Determine the (X, Y) coordinate at the center of the cell enclosing the given text.  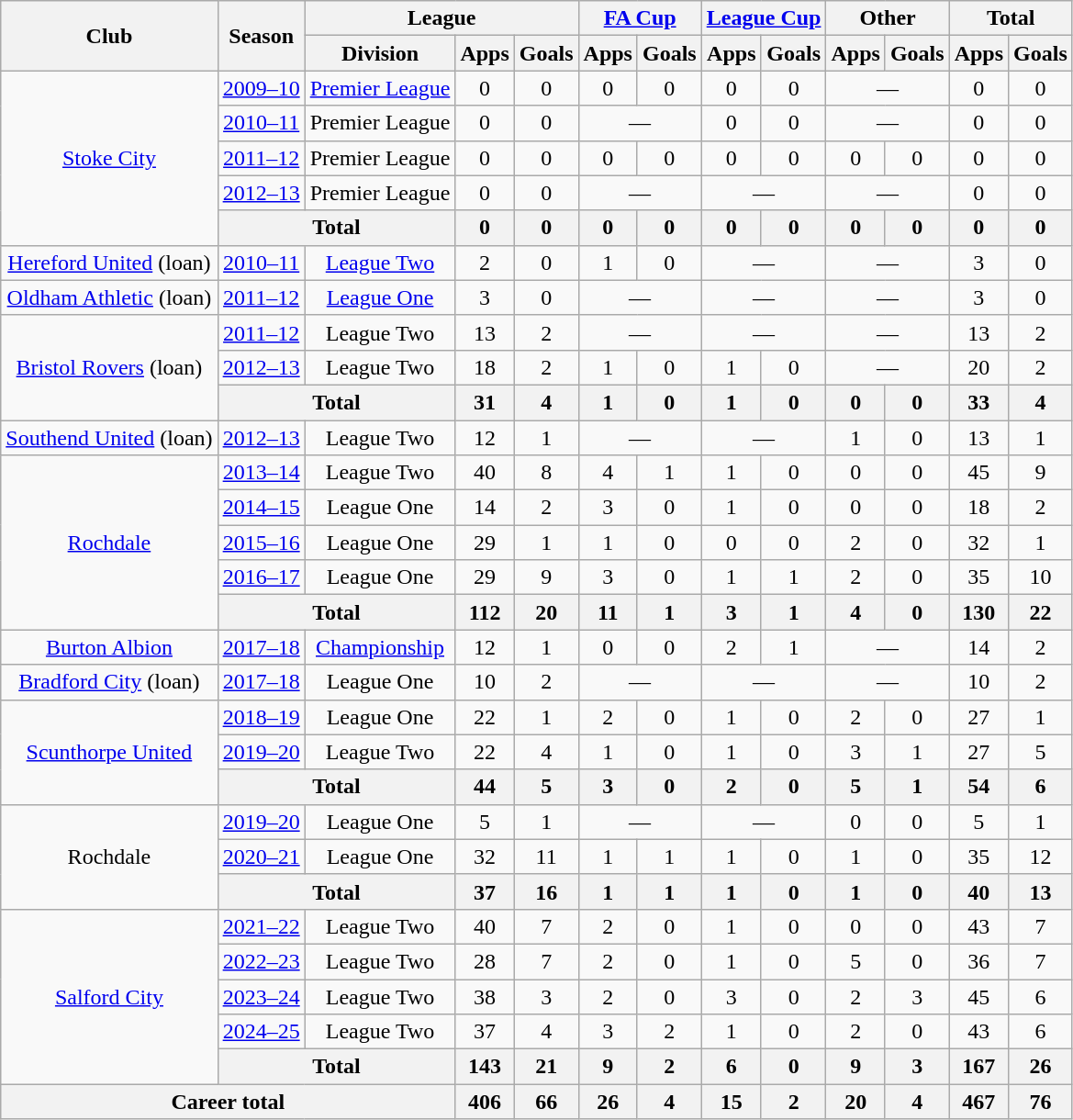
21 (546, 1067)
54 (978, 787)
15 (731, 1102)
Stoke City (109, 158)
2014–15 (261, 508)
36 (978, 961)
2018–19 (261, 717)
33 (978, 402)
Southend United (loan) (109, 438)
Salford City (109, 996)
112 (485, 612)
2023–24 (261, 996)
FA Cup (640, 18)
2024–25 (261, 1032)
Burton Albion (109, 647)
2021–22 (261, 926)
2013–14 (261, 473)
66 (546, 1102)
Other (888, 18)
16 (546, 891)
Career total (228, 1102)
167 (978, 1067)
Bradford City (loan) (109, 682)
Bristol Rovers (loan) (109, 367)
130 (978, 612)
League (441, 18)
2022–23 (261, 961)
2009–10 (261, 88)
31 (485, 402)
143 (485, 1067)
Oldham Athletic (loan) (109, 297)
2015–16 (261, 543)
28 (485, 961)
76 (1041, 1102)
38 (485, 996)
Scunthorpe United (109, 752)
Hereford United (loan) (109, 263)
8 (546, 473)
467 (978, 1102)
44 (485, 787)
Division (380, 53)
2016–17 (261, 577)
Championship (380, 647)
2020–21 (261, 857)
406 (485, 1102)
Club (109, 36)
League Cup (764, 18)
Season (261, 36)
